Provide the (X, Y) coordinate of the cell's center where the given text is located.  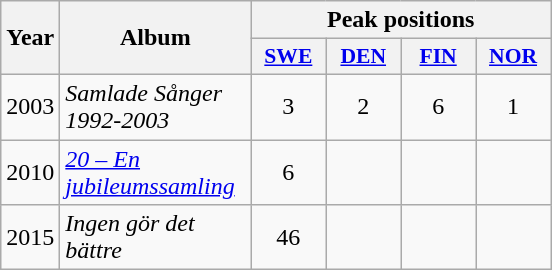
Samlade Sånger 1992-2003 (156, 106)
Peak positions (401, 20)
DEN (364, 57)
2015 (30, 238)
SWE (288, 57)
2 (364, 106)
20 – En jubileumssamling (156, 172)
FIN (438, 57)
Year (30, 38)
NOR (514, 57)
3 (288, 106)
46 (288, 238)
1 (514, 106)
2003 (30, 106)
Album (156, 38)
Ingen gör det bättre (156, 238)
2010 (30, 172)
